Scan for the cell matching the given text and deliver its (x, y) coordinate at center. 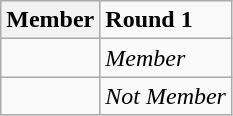
Round 1 (166, 20)
Not Member (166, 96)
